Detect which cell encompasses the target text, then output its [X, Y] center coordinate. 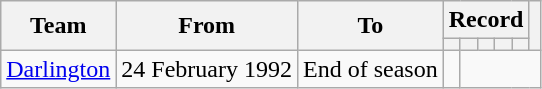
End of season [371, 69]
Team [58, 26]
Record [486, 20]
Darlington [58, 69]
24 February 1992 [207, 69]
From [207, 26]
To [371, 26]
